Provide the (X, Y) coordinate of the cell's center where the given text is located.  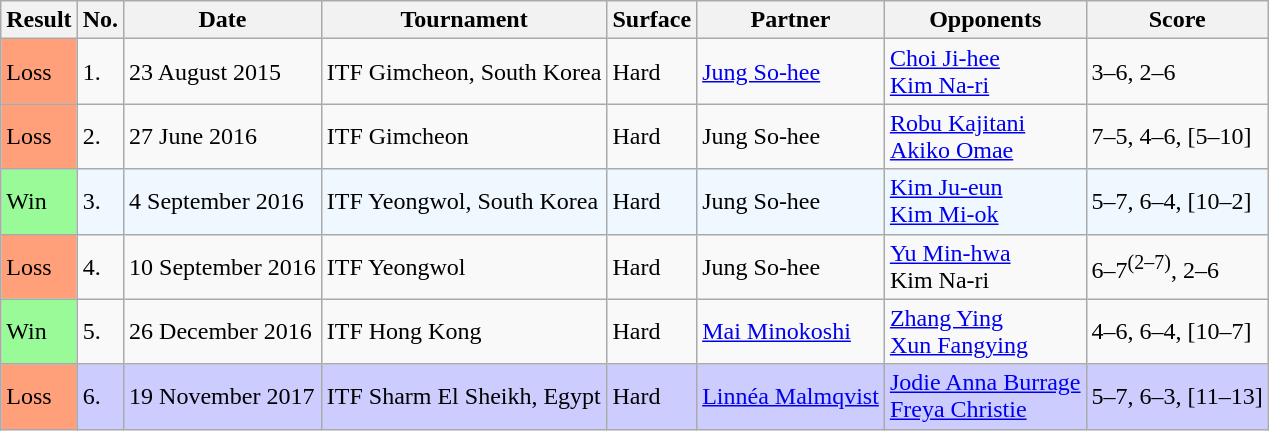
27 June 2016 (223, 136)
Kim Ju-eun Kim Mi-ok (985, 202)
ITF Sharm El Sheikh, Egypt (464, 396)
ITF Yeongwol (464, 266)
ITF Gimcheon, South Korea (464, 72)
1. (100, 72)
Result (39, 20)
Opponents (985, 20)
4 September 2016 (223, 202)
23 August 2015 (223, 72)
6–7(2–7), 2–6 (1177, 266)
6. (100, 396)
Surface (652, 20)
Date (223, 20)
ITF Gimcheon (464, 136)
Choi Ji-hee Kim Na-ri (985, 72)
4. (100, 266)
5. (100, 332)
Mai Minokoshi (791, 332)
2. (100, 136)
26 December 2016 (223, 332)
3. (100, 202)
4–6, 6–4, [10–7] (1177, 332)
10 September 2016 (223, 266)
Zhang Ying Xun Fangying (985, 332)
Linnéa Malmqvist (791, 396)
19 November 2017 (223, 396)
5–7, 6–3, [11–13] (1177, 396)
No. (100, 20)
Score (1177, 20)
3–6, 2–6 (1177, 72)
7–5, 4–6, [5–10] (1177, 136)
ITF Hong Kong (464, 332)
Tournament (464, 20)
ITF Yeongwol, South Korea (464, 202)
5–7, 6–4, [10–2] (1177, 202)
Yu Min-hwa Kim Na-ri (985, 266)
Robu Kajitani Akiko Omae (985, 136)
Jodie Anna Burrage Freya Christie (985, 396)
Partner (791, 20)
